Capture the cell that displays the provided text and extract its (x, y) central coordinate. 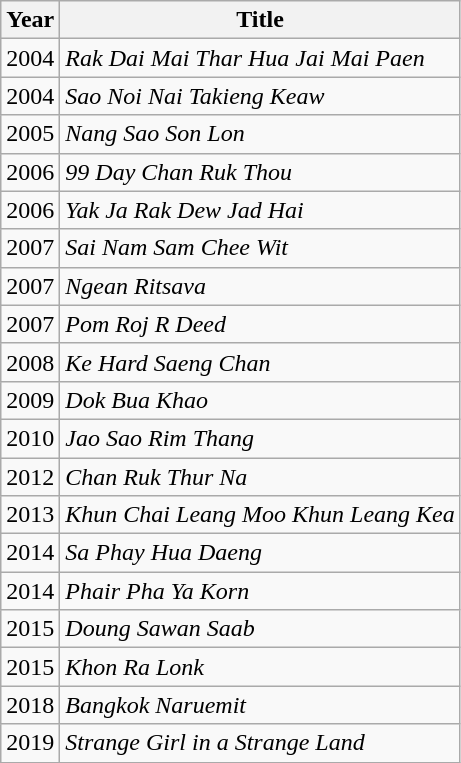
Jao Sao Rim Thang (260, 438)
2009 (30, 400)
2012 (30, 477)
2010 (30, 438)
Ngean Ritsava (260, 286)
Year (30, 20)
99 Day Chan Ruk Thou (260, 172)
Nang Sao Son Lon (260, 134)
Title (260, 20)
Phair Pha Ya Korn (260, 591)
Dok Bua Khao (260, 400)
2018 (30, 705)
2008 (30, 362)
Yak Ja Rak Dew Jad Hai (260, 210)
Sao Noi Nai Takieng Keaw (260, 96)
2013 (30, 515)
Sa Phay Hua Daeng (260, 553)
Bangkok Naruemit (260, 705)
Ke Hard Saeng Chan (260, 362)
Doung Sawan Saab (260, 629)
2005 (30, 134)
Strange Girl in a Strange Land (260, 743)
Sai Nam Sam Chee Wit (260, 248)
Pom Roj R Deed (260, 324)
Chan Ruk Thur Na (260, 477)
Rak Dai Mai Thar Hua Jai Mai Paen (260, 58)
Khon Ra Lonk (260, 667)
2019 (30, 743)
Khun Chai Leang Moo Khun Leang Kea (260, 515)
